Return the [X, Y] coordinate for the center point of the cell that contains the specified text.  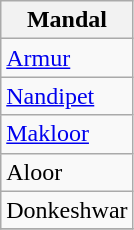
Nandipet [67, 96]
Makloor [67, 134]
Armur [67, 58]
Mandal [67, 20]
Donkeshwar [67, 210]
Aloor [67, 172]
